For the text-containing cell, return its midpoint in [x, y] coordinate format. 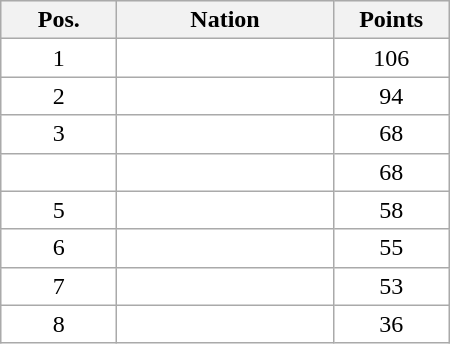
Pos. [59, 20]
Nation [225, 20]
3 [59, 134]
8 [59, 324]
55 [391, 248]
53 [391, 286]
1 [59, 58]
7 [59, 286]
5 [59, 210]
2 [59, 96]
106 [391, 58]
Points [391, 20]
6 [59, 248]
36 [391, 324]
94 [391, 96]
58 [391, 210]
